Identify which cell holds the provided text, then report its [x, y] central coordinate. 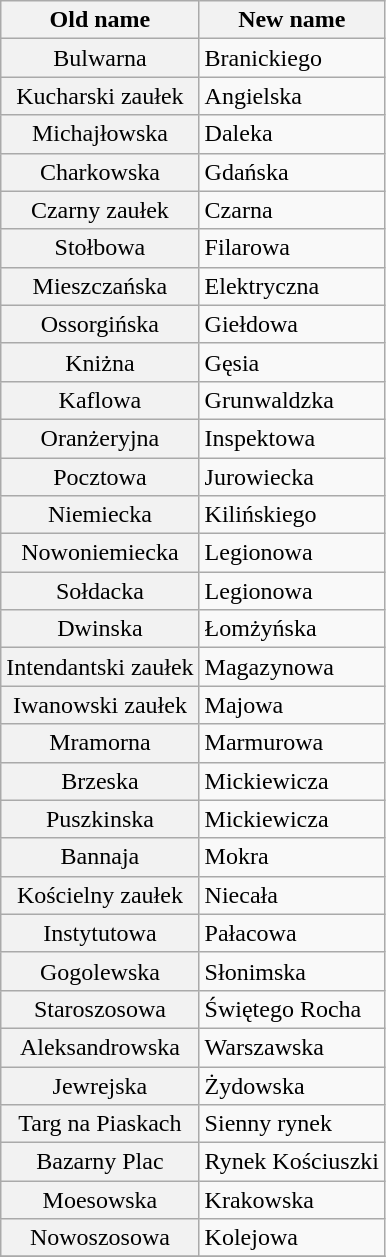
Inspektowa [292, 438]
Elektryczna [292, 286]
Warszawska [292, 1047]
Michajłowska [100, 134]
Bazarny Plac [100, 1162]
Grunwaldzka [292, 400]
Sienny rynek [292, 1124]
Słonimska [292, 971]
New name [292, 20]
Czarny zaułek [100, 210]
Intendantski zaułek [100, 667]
Krakowska [292, 1200]
Gdańska [292, 172]
Dwinska [100, 629]
Pocztowa [100, 477]
Majowa [292, 705]
Pałacowa [292, 933]
Kościelny zaułek [100, 895]
Kucharski zaułek [100, 96]
Oranżeryjna [100, 438]
Ossorgińska [100, 324]
Iwanowski zaułek [100, 705]
Giełdowa [292, 324]
Kniżna [100, 362]
Bannaja [100, 857]
Branickiego [292, 58]
Jewrejska [100, 1085]
Targ na Piaskach [100, 1124]
Angielska [292, 96]
Mramorna [100, 743]
Niecała [292, 895]
Bulwarna [100, 58]
Brzeska [100, 781]
Kaflowa [100, 400]
Rynek Kościuszki [292, 1162]
Łomżyńska [292, 629]
Czarna [292, 210]
Gęsia [292, 362]
Świętego Rocha [292, 1009]
Sołdacka [100, 591]
Marmurowa [292, 743]
Jurowiecka [292, 477]
Charkowska [100, 172]
Stołbowa [100, 248]
Old name [100, 20]
Kilińskiego [292, 515]
Nowoszosowa [100, 1238]
Gogolewska [100, 971]
Magazynowa [292, 667]
Instytutowa [100, 933]
Mokra [292, 857]
Niemiecka [100, 515]
Staroszosowa [100, 1009]
Nowoniemiecka [100, 553]
Aleksandrowska [100, 1047]
Mieszczańska [100, 286]
Moesowska [100, 1200]
Żydowska [292, 1085]
Filarowa [292, 248]
Puszkinska [100, 819]
Daleka [292, 134]
Kolejowa [292, 1238]
